Return (X, Y) of the center of cell containing provided text 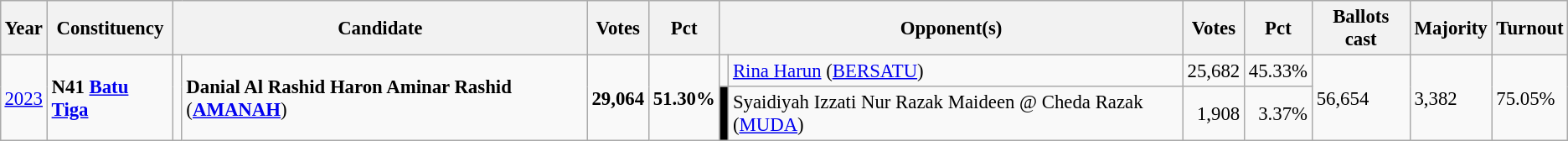
Majority (1451, 29)
Syaidiyah Izzati Nur Razak Maideen @ Cheda Razak (MUDA) (957, 114)
3,382 (1451, 97)
Danial Al Rashid Haron Aminar Rashid (AMANAH) (384, 97)
Year (23, 29)
Constituency (110, 29)
N41 Batu Tiga (110, 97)
3.37% (1278, 114)
Turnout (1529, 29)
25,682 (1213, 70)
Candidate (380, 29)
75.05% (1529, 97)
45.33% (1278, 70)
Rina Harun (BERSATU) (957, 70)
51.30% (683, 97)
Opponent(s) (952, 29)
Ballots cast (1360, 29)
56,654 (1360, 97)
29,064 (618, 97)
2023 (23, 97)
1,908 (1213, 114)
